Detect which cell encompasses the target text, then output its (x, y) center coordinate. 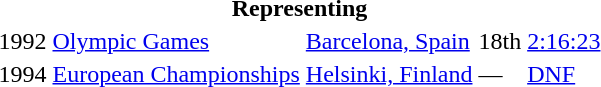
18th (500, 41)
Barcelona, Spain (389, 41)
Olympic Games (176, 41)
